Find where the given text appears and provide that cell's center as [X, Y] coordinate. 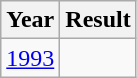
1993 [30, 58]
Year [30, 20]
Result [98, 20]
